Identify which cell holds the provided text, then report its (X, Y) central coordinate. 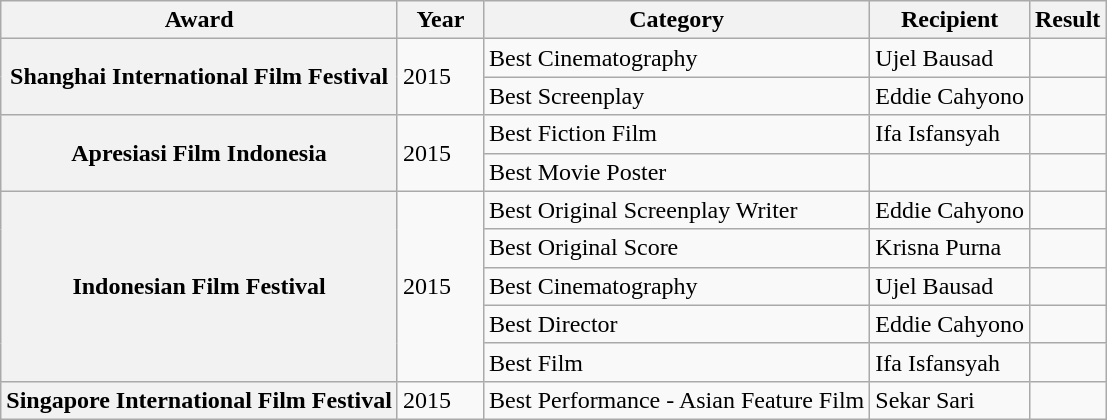
Recipient (950, 20)
Year (440, 20)
Best Movie Poster (676, 172)
Apresiasi Film Indonesia (200, 153)
Best Original Screenplay Writer (676, 210)
Shanghai International Film Festival (200, 77)
Indonesian Film Festival (200, 286)
Result (1067, 20)
Best Fiction Film (676, 134)
Award (200, 20)
Singapore International Film Festival (200, 400)
Best Performance - Asian Feature Film (676, 400)
Sekar Sari (950, 400)
Best Film (676, 362)
Krisna Purna (950, 248)
Best Original Score (676, 248)
Best Director (676, 324)
Best Screenplay (676, 96)
Category (676, 20)
